Return [X, Y] of the center of cell containing provided text 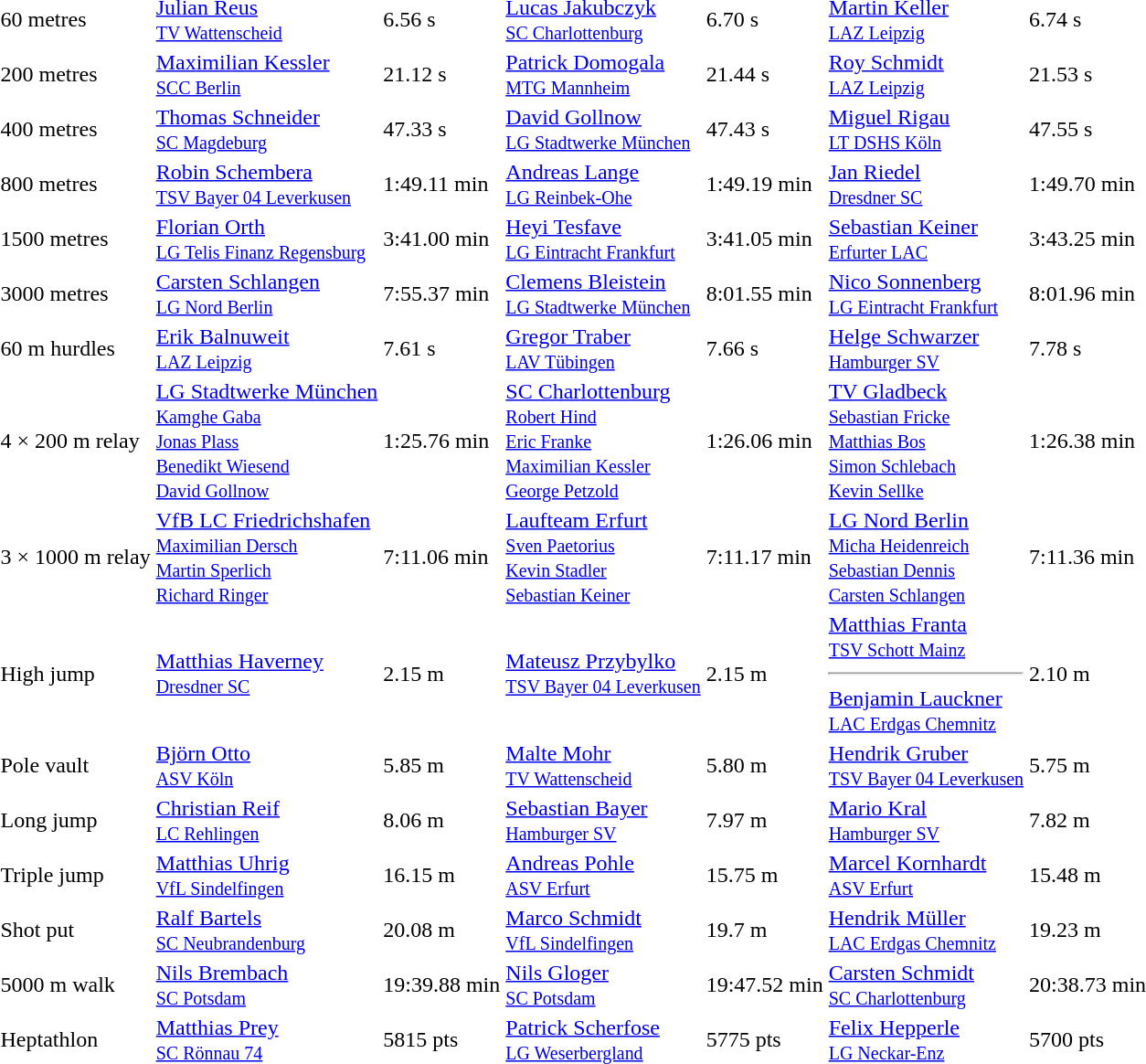
Carsten SchmidtSC Charlottenburg [926, 985]
19.7 m [764, 931]
Andreas LangeLG Reinbek-Ohe [603, 185]
David GollnowLG Stadtwerke München [603, 130]
Gregor TraberLAV Tübingen [603, 349]
Carsten SchlangenLG Nord Berlin [267, 294]
20.08 m [442, 931]
1:49.19 min [764, 185]
7:11.06 min [442, 558]
1:26.06 min [764, 441]
Laufteam ErfurtSven PaetoriusKevin StadlerSebastian Keiner [603, 558]
VfB LC FriedrichshafenMaximilian DerschMartin SperlichRichard Ringer [267, 558]
Hendrik GruberTSV Bayer 04 Leverkusen [926, 766]
3:41.05 min [764, 239]
3:41.00 min [442, 239]
7.61 s [442, 349]
Robin SchemberaTSV Bayer 04 Leverkusen [267, 185]
Christian ReifLC Rehlingen [267, 821]
47.33 s [442, 130]
Maximilian KesslerSCC Berlin [267, 75]
Andreas PohleASV Erfurt [603, 876]
LG Stadtwerke MünchenKamghe GabaJonas PlassBenedikt WiesendDavid Gollnow [267, 441]
LG Nord BerlinMicha HeidenreichSebastian DennisCarsten Schlangen [926, 558]
47.43 s [764, 130]
Erik BalnuweitLAZ Leipzig [267, 349]
7.66 s [764, 349]
1:25.76 min [442, 441]
5.85 m [442, 766]
Matthias HaverneyDresdner SC [267, 674]
Sebastian BayerHamburger SV [603, 821]
8.06 m [442, 821]
Thomas SchneiderSC Magdeburg [267, 130]
8:01.55 min [764, 294]
Hendrik MüllerLAC Erdgas Chemnitz [926, 931]
Matthias UhrigVfL Sindelfingen [267, 876]
Malte MohrTV Wattenscheid [603, 766]
Sebastian KeinerErfurter LAC [926, 239]
16.15 m [442, 876]
Helge SchwarzerHamburger SV [926, 349]
Nils GlogerSC Potsdam [603, 985]
Mario KralHamburger SV [926, 821]
Heyi TesfaveLG Eintracht Frankfurt [603, 239]
Björn OttoASV Köln [267, 766]
Mateusz PrzybylkoTSV Bayer 04 Leverkusen [603, 674]
5.80 m [764, 766]
19:39.88 min [442, 985]
Marcel KornhardtASV Erfurt [926, 876]
SC CharlottenburgRobert HindEric FrankeMaximilian KesslerGeorge Petzold [603, 441]
Miguel RigauLT DSHS Köln [926, 130]
TV GladbeckSebastian FrickeMatthias BosSimon SchlebachKevin Sellke [926, 441]
Patrick DomogalaMTG Mannheim [603, 75]
21.44 s [764, 75]
Roy SchmidtLAZ Leipzig [926, 75]
21.12 s [442, 75]
Matthias FrantaTSV Schott MainzBenjamin LaucknerLAC Erdgas Chemnitz [926, 674]
Florian OrthLG Telis Finanz Regensburg [267, 239]
Jan RiedelDresdner SC [926, 185]
Clemens BleisteinLG Stadtwerke München [603, 294]
Nico SonnenbergLG Eintracht Frankfurt [926, 294]
1:49.11 min [442, 185]
Ralf BartelsSC Neubrandenburg [267, 931]
7.97 m [764, 821]
15.75 m [764, 876]
7:55.37 min [442, 294]
Nils BrembachSC Potsdam [267, 985]
Marco SchmidtVfL Sindelfingen [603, 931]
19:47.52 min [764, 985]
7:11.17 min [764, 558]
